Locate the cell with the specified text and output its [x, y] center coordinate. 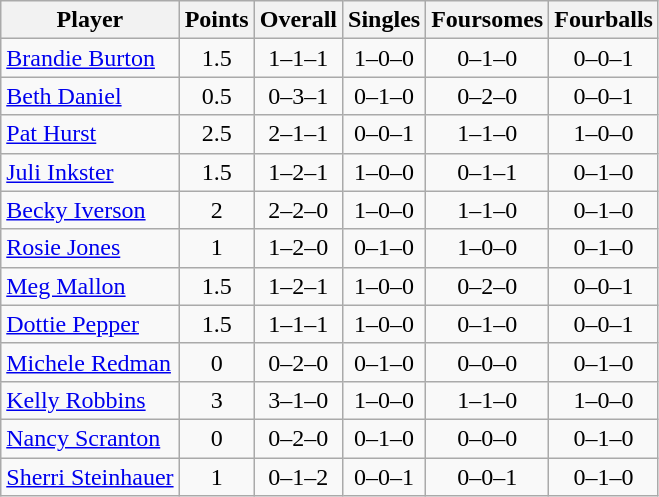
Michele Redman [90, 362]
2–1–1 [298, 134]
Nancy Scranton [90, 438]
Pat Hurst [90, 134]
3 [216, 400]
Dottie Pepper [90, 324]
Overall [298, 20]
1–2–0 [298, 248]
2.5 [216, 134]
0–1–2 [298, 477]
Becky Iverson [90, 210]
2 [216, 210]
Singles [384, 20]
Juli Inkster [90, 172]
2–2–0 [298, 210]
0.5 [216, 96]
Sherri Steinhauer [90, 477]
Kelly Robbins [90, 400]
Meg Mallon [90, 286]
0–1–1 [488, 172]
Beth Daniel [90, 96]
Fourballs [604, 20]
0–3–1 [298, 96]
Foursomes [488, 20]
Points [216, 20]
Rosie Jones [90, 248]
Brandie Burton [90, 58]
3–1–0 [298, 400]
Player [90, 20]
